Find where the given text appears and provide that cell's center as (X, Y) coordinate. 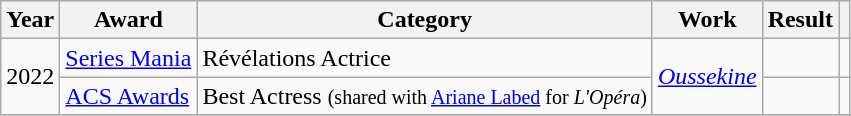
Result (800, 20)
Category (425, 20)
Révélations Actrice (425, 58)
Best Actress (shared with Ariane Labed for L'Opéra) (425, 96)
2022 (30, 77)
Year (30, 20)
Oussekine (707, 77)
Award (128, 20)
Work (707, 20)
ACS Awards (128, 96)
Series Mania (128, 58)
